Pinpoint the cell where the given text exists, returning its (x, y) midpoint coordinate. 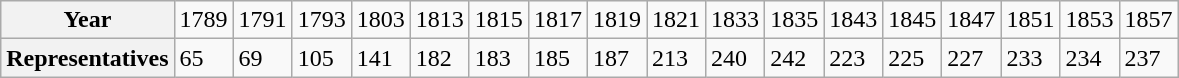
69 (262, 58)
234 (1090, 58)
1857 (1148, 20)
227 (972, 58)
1835 (794, 20)
1813 (440, 20)
1791 (262, 20)
1819 (616, 20)
1793 (322, 20)
242 (794, 58)
105 (322, 58)
141 (380, 58)
187 (616, 58)
223 (854, 58)
183 (498, 58)
1833 (736, 20)
1817 (558, 20)
240 (736, 58)
182 (440, 58)
1843 (854, 20)
1853 (1090, 20)
1845 (912, 20)
185 (558, 58)
1851 (1030, 20)
237 (1148, 58)
1847 (972, 20)
1815 (498, 20)
1821 (676, 20)
Year (88, 20)
225 (912, 58)
1789 (204, 20)
233 (1030, 58)
65 (204, 58)
Representatives (88, 58)
1803 (380, 20)
213 (676, 58)
